Pinpoint the cell where the given text exists, returning its [X, Y] midpoint coordinate. 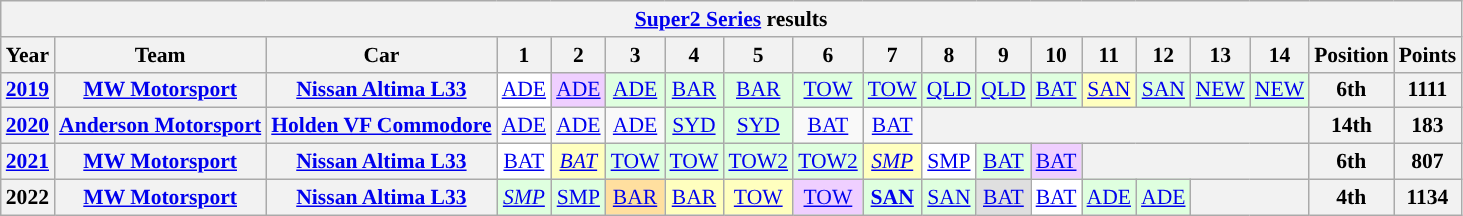
1111 [1428, 90]
13 [1220, 55]
807 [1428, 162]
2022 [28, 197]
Super2 Series results [732, 19]
14th [1351, 126]
Points [1428, 55]
Anderson Motorsport [160, 126]
2 [578, 55]
Holden VF Commodore [381, 126]
9 [1003, 55]
183 [1428, 126]
7 [892, 55]
2021 [28, 162]
6 [828, 55]
Car [381, 55]
8 [949, 55]
Team [160, 55]
3 [636, 55]
1 [524, 55]
2019 [28, 90]
12 [1163, 55]
4 [694, 55]
11 [1109, 55]
2020 [28, 126]
4th [1351, 197]
Year [28, 55]
1134 [1428, 197]
10 [1056, 55]
14 [1280, 55]
5 [758, 55]
Position [1351, 55]
